Return the [X, Y] coordinate for the center point of the cell that contains the specified text.  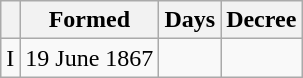
Decree [262, 20]
I [10, 58]
Formed [90, 20]
Days [190, 20]
19 June 1867 [90, 58]
